Extract the (X, Y) coordinate from the center of the cell holding the provided text.  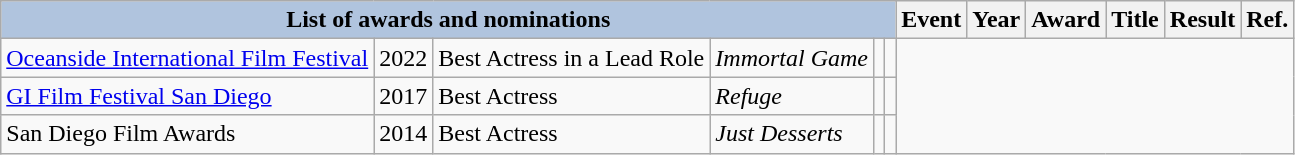
Result (1202, 20)
2017 (404, 96)
2014 (404, 134)
Immortal Game (792, 58)
GI Film Festival San Diego (188, 96)
Just Desserts (792, 134)
2022 (404, 58)
Ref. (1268, 20)
Best Actress in a Lead Role (572, 58)
San Diego Film Awards (188, 134)
Year (996, 20)
Oceanside International Film Festival (188, 58)
Title (1136, 20)
Event (932, 20)
Award (1066, 20)
Refuge (792, 96)
List of awards and nominations (448, 20)
